From the cell containing the given text, extract its center point as (x, y) coordinate. 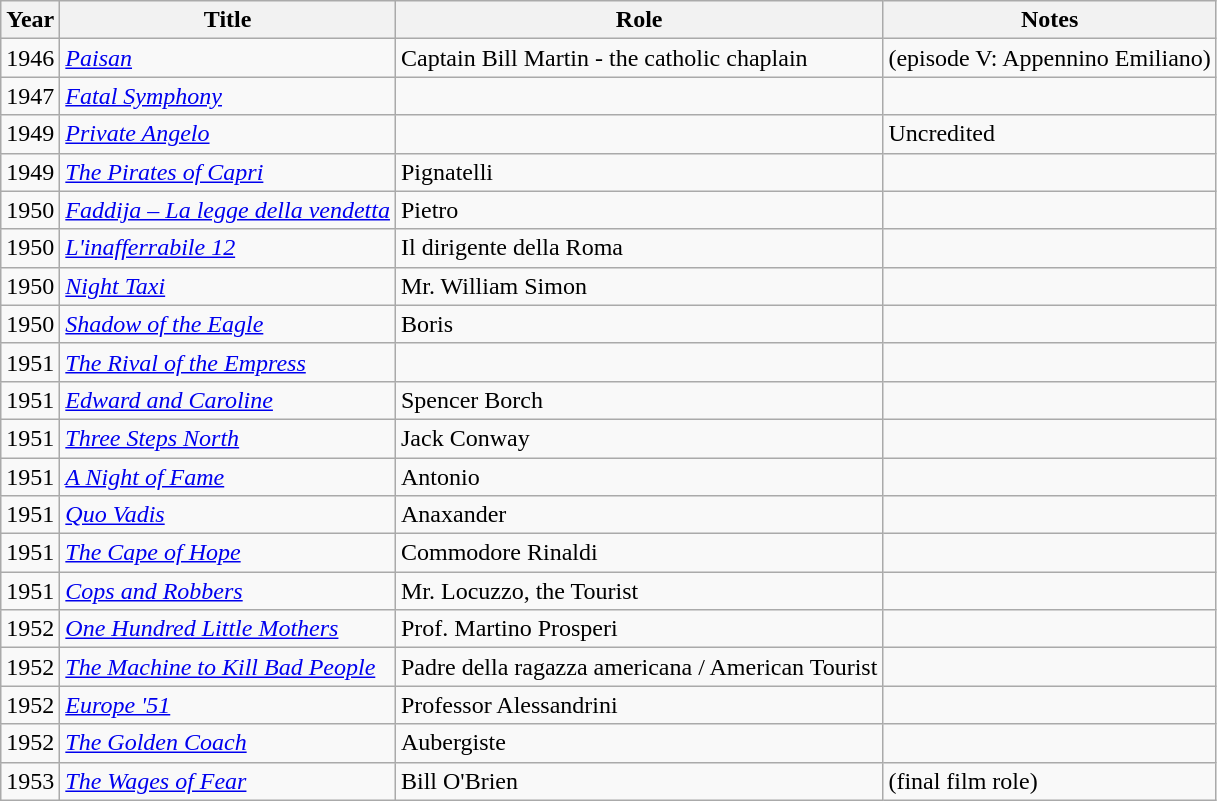
Pignatelli (638, 172)
1946 (30, 58)
Cops and Robbers (228, 591)
Night Taxi (228, 286)
The Pirates of Capri (228, 172)
1947 (30, 96)
The Wages of Fear (228, 781)
Shadow of the Eagle (228, 324)
Spencer Borch (638, 400)
1953 (30, 781)
Bill O'Brien (638, 781)
The Rival of the Empress (228, 362)
(final film role) (1050, 781)
Paisan (228, 58)
Quo Vadis (228, 515)
Aubergiste (638, 743)
Three Steps North (228, 438)
Edward and Caroline (228, 400)
Europe '51 (228, 705)
Jack Conway (638, 438)
Boris (638, 324)
Mr. William Simon (638, 286)
L'inafferrabile 12 (228, 248)
The Golden Coach (228, 743)
Notes (1050, 20)
Il dirigente della Roma (638, 248)
Role (638, 20)
One Hundred Little Mothers (228, 629)
Pietro (638, 210)
Anaxander (638, 515)
Title (228, 20)
Mr. Locuzzo, the Tourist (638, 591)
Faddija – La legge della vendetta (228, 210)
Commodore Rinaldi (638, 553)
Uncredited (1050, 134)
Year (30, 20)
Captain Bill Martin - the catholic chaplain (638, 58)
Prof. Martino Prosperi (638, 629)
Padre della ragazza americana / American Tourist (638, 667)
Private Angelo (228, 134)
Antonio (638, 477)
A Night of Fame (228, 477)
(episode V: Appennino Emiliano) (1050, 58)
The Machine to Kill Bad People (228, 667)
Professor Alessandrini (638, 705)
Fatal Symphony (228, 96)
The Cape of Hope (228, 553)
